Return the (x, y) coordinate for the center point of the cell that contains the specified text.  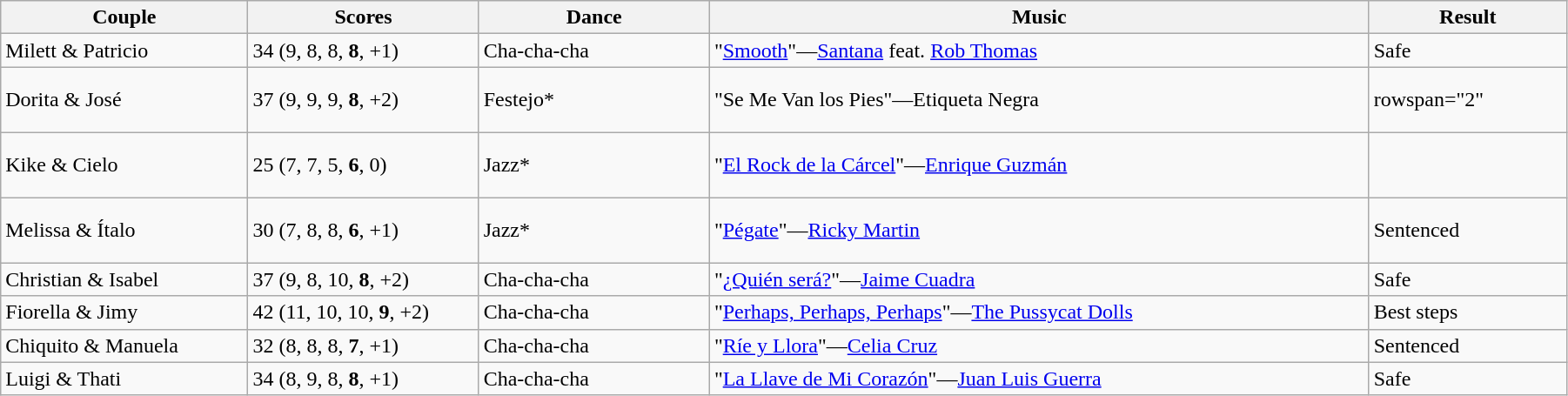
30 (7, 8, 8, 6, +1) (364, 230)
"Ríe y Llora"—Celia Cruz (1039, 346)
25 (7, 7, 5, 6, 0) (364, 165)
Couple (124, 17)
32 (8, 8, 8, 7, +1) (364, 346)
Dorita & José (124, 99)
Fiorella & Jimy (124, 312)
"Pégate"—Ricky Martin (1039, 230)
Dance (593, 17)
Result (1467, 17)
"Smooth"—Santana feat. Rob Thomas (1039, 50)
Melissa & Ítalo (124, 230)
"Se Me Van los Pies"—Etiqueta Negra (1039, 99)
Luigi & Thati (124, 379)
34 (8, 9, 8, 8, +1) (364, 379)
34 (9, 8, 8, 8, +1) (364, 50)
Festejo* (593, 99)
37 (9, 9, 9, 8, +2) (364, 99)
42 (11, 10, 10, 9, +2) (364, 312)
"El Rock de la Cárcel"—Enrique Guzmán (1039, 165)
Kike & Cielo (124, 165)
rowspan="2" (1467, 99)
"¿Quién será?"—Jaime Cuadra (1039, 279)
Christian & Isabel (124, 279)
37 (9, 8, 10, 8, +2) (364, 279)
Chiquito & Manuela (124, 346)
Music (1039, 17)
Best steps (1467, 312)
Scores (364, 17)
"La Llave de Mi Corazón"—Juan Luis Guerra (1039, 379)
Milett & Patricio (124, 50)
"Perhaps, Perhaps, Perhaps"—The Pussycat Dolls (1039, 312)
